Return the (x, y) coordinate for the center point of the cell that contains the specified text.  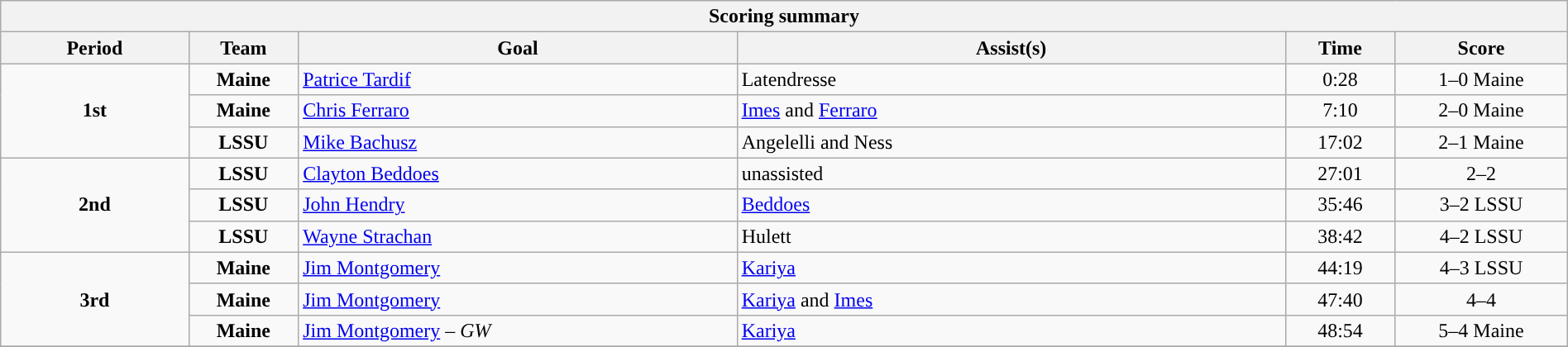
Mike Bachusz (518, 142)
2–1 Maine (1481, 142)
1–0 Maine (1481, 79)
1st (94, 111)
35:46 (1340, 205)
Wayne Strachan (518, 236)
47:40 (1340, 299)
John Hendry (518, 205)
Imes and Ferraro (1011, 111)
48:54 (1340, 330)
Jim Montgomery – GW (518, 330)
4–4 (1481, 299)
Time (1340, 48)
2–2 (1481, 173)
3rd (94, 299)
17:02 (1340, 142)
27:01 (1340, 173)
5–4 Maine (1481, 330)
Chris Ferraro (518, 111)
44:19 (1340, 268)
4–2 LSSU (1481, 236)
Goal (518, 48)
3–2 LSSU (1481, 205)
Team (243, 48)
Score (1481, 48)
0:28 (1340, 79)
Angelelli and Ness (1011, 142)
Scoring summary (784, 17)
2–0 Maine (1481, 111)
4–3 LSSU (1481, 268)
Patrice Tardif (518, 79)
Hulett (1011, 236)
Latendresse (1011, 79)
7:10 (1340, 111)
Clayton Beddoes (518, 173)
Assist(s) (1011, 48)
unassisted (1011, 173)
2nd (94, 205)
Kariya and Imes (1011, 299)
Beddoes (1011, 205)
Period (94, 48)
38:42 (1340, 236)
